Capture the cell that displays the provided text and extract its [x, y] central coordinate. 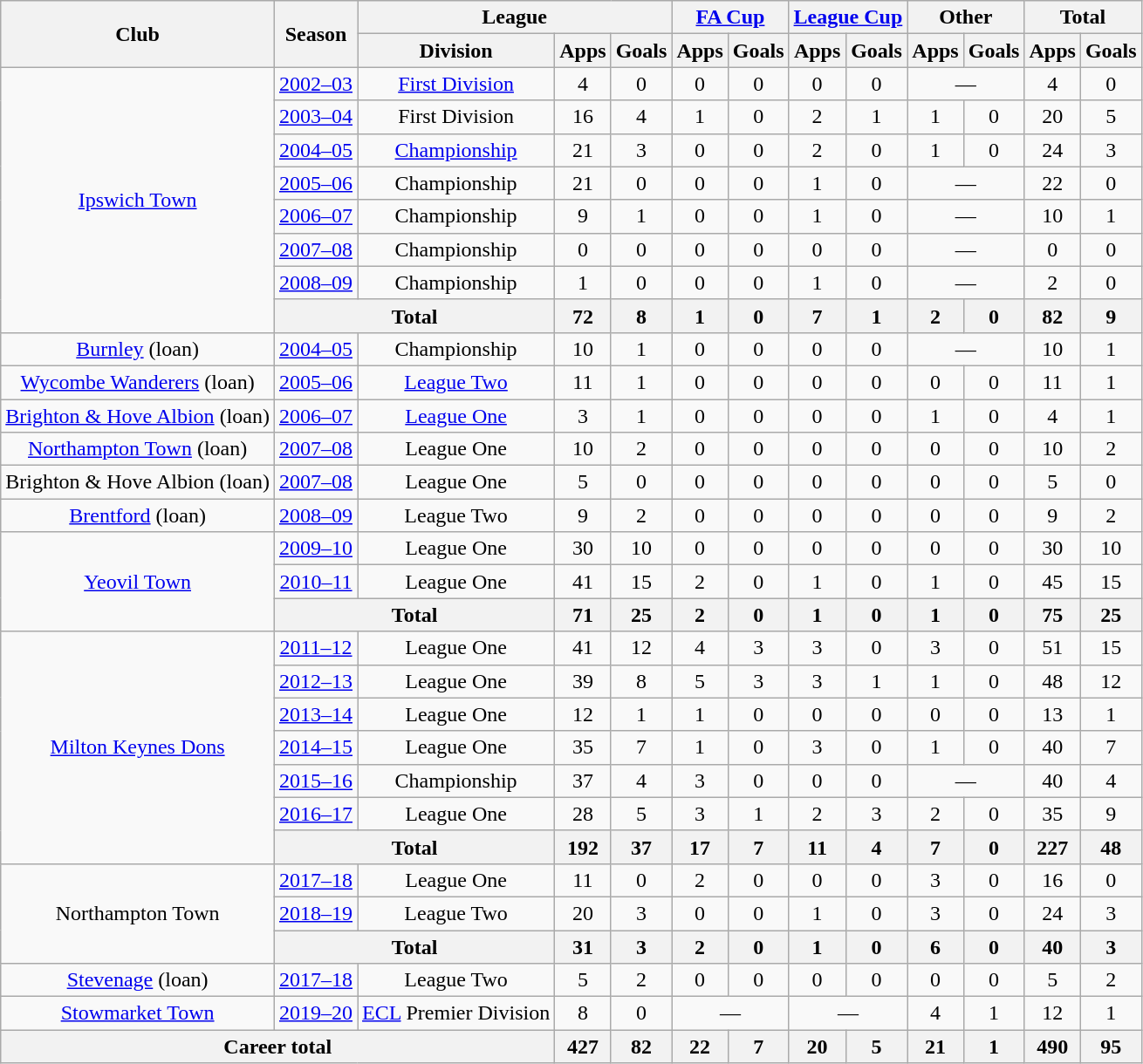
Burnley (loan) [138, 349]
Other [966, 17]
17 [700, 847]
6 [935, 946]
75 [1052, 615]
28 [583, 814]
95 [1111, 1047]
2018–19 [316, 913]
2010–11 [316, 582]
ECL Premier Division [456, 1013]
31 [583, 946]
227 [1052, 847]
Ipswich Town [138, 200]
Northampton Town [138, 913]
2003–04 [316, 117]
FA Cup [730, 17]
2016–17 [316, 814]
Club [138, 34]
League [515, 17]
Stevenage (loan) [138, 980]
Yeovil Town [138, 582]
Northampton Town (loan) [138, 449]
51 [1052, 648]
192 [583, 847]
Milton Keynes Dons [138, 747]
72 [583, 316]
490 [1052, 1047]
League Cup [848, 17]
Career total [277, 1047]
2011–12 [316, 648]
13 [1052, 714]
2002–03 [316, 84]
427 [583, 1047]
2013–14 [316, 714]
2015–16 [316, 781]
Stowmarket Town [138, 1013]
2014–15 [316, 747]
2009–10 [316, 549]
71 [583, 615]
2019–20 [316, 1013]
Wycombe Wanderers (loan) [138, 382]
Division [456, 51]
Brentford (loan) [138, 515]
45 [1052, 582]
39 [583, 681]
Season [316, 34]
2012–13 [316, 681]
